Detect which cell encompasses the target text, then output its [x, y] center coordinate. 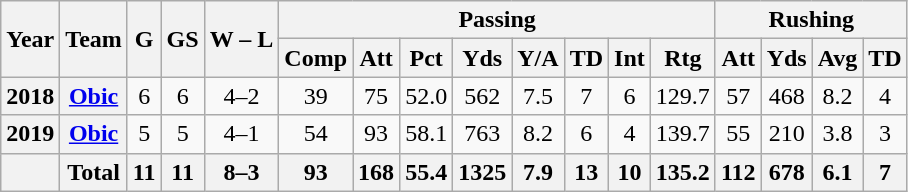
4–2 [242, 96]
678 [786, 172]
135.2 [682, 172]
6.1 [838, 172]
Passing [498, 20]
8–3 [242, 172]
75 [376, 96]
129.7 [682, 96]
55.4 [426, 172]
1325 [482, 172]
58.1 [426, 134]
Y/A [538, 58]
Year [30, 39]
139.7 [682, 134]
57 [738, 96]
112 [738, 172]
Total [94, 172]
3.8 [838, 134]
Comp [316, 58]
39 [316, 96]
168 [376, 172]
10 [630, 172]
Avg [838, 58]
55 [738, 134]
Rushing [811, 20]
GS [182, 39]
Rtg [682, 58]
210 [786, 134]
Team [94, 39]
G [144, 39]
7.5 [538, 96]
2019 [30, 134]
W – L [242, 39]
Int [630, 58]
54 [316, 134]
52.0 [426, 96]
468 [786, 96]
562 [482, 96]
7.9 [538, 172]
13 [586, 172]
2018 [30, 96]
763 [482, 134]
Pct [426, 58]
3 [885, 134]
4–1 [242, 134]
